From the cell containing the given text, extract its center point as [x, y] coordinate. 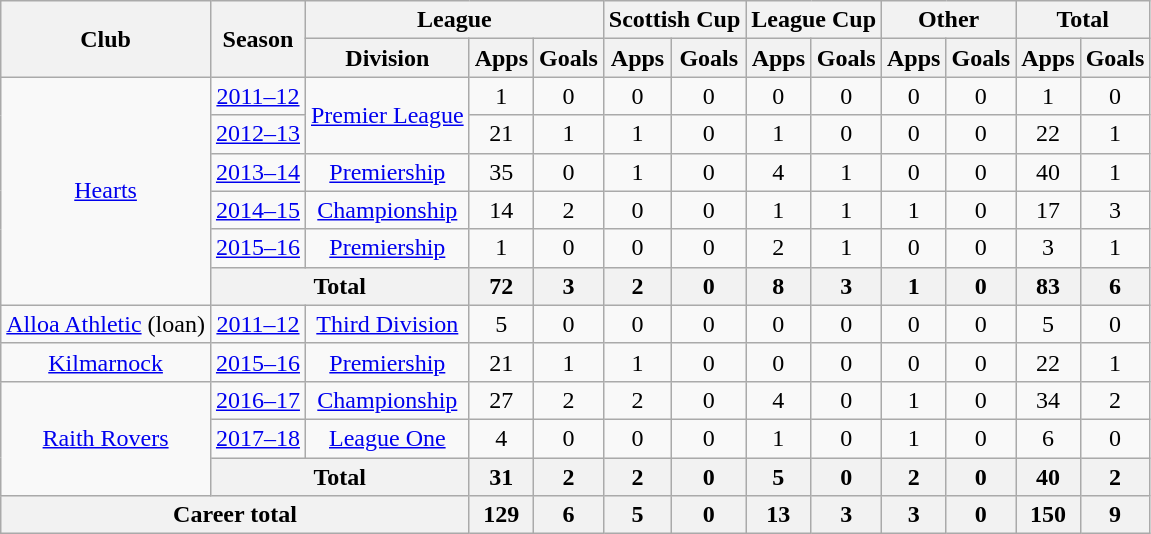
83 [1048, 286]
13 [778, 515]
Season [258, 39]
2016–17 [258, 400]
Third Division [387, 324]
72 [501, 286]
27 [501, 400]
Premier League [387, 115]
League Cup [814, 20]
31 [501, 477]
34 [1048, 400]
Scottish Cup [674, 20]
129 [501, 515]
Hearts [106, 191]
2014–15 [258, 210]
35 [501, 172]
Kilmarnock [106, 362]
Career total [235, 515]
2012–13 [258, 134]
Raith Rovers [106, 438]
2013–14 [258, 172]
150 [1048, 515]
League [454, 20]
League One [387, 438]
Club [106, 39]
2017–18 [258, 438]
8 [778, 286]
17 [1048, 210]
Division [387, 58]
Other [949, 20]
14 [501, 210]
9 [1115, 515]
Alloa Athletic (loan) [106, 324]
